Provide the [x, y] coordinate of the cell's center where the given text is located.  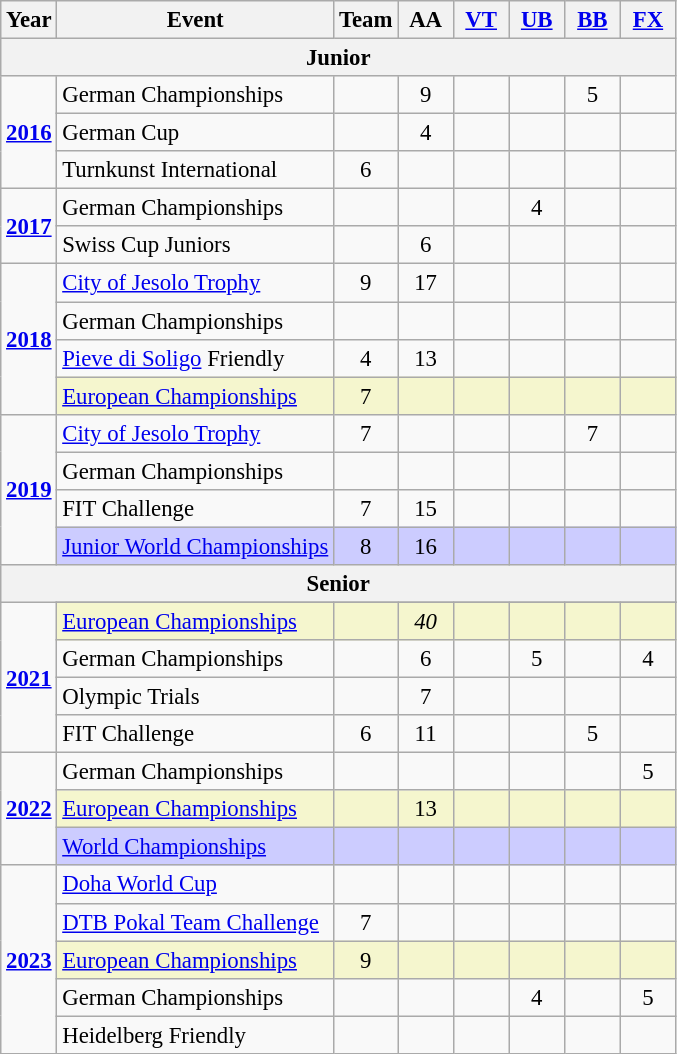
Doha World Cup [196, 885]
40 [426, 621]
DTB Pokal Team Challenge [196, 922]
2019 [29, 489]
Olympic Trials [196, 697]
Team [366, 20]
BB [593, 20]
2016 [29, 132]
15 [426, 509]
8 [366, 546]
Junior [338, 58]
FX [648, 20]
VT [481, 20]
2021 [29, 677]
2022 [29, 810]
2018 [29, 339]
Swiss Cup Juniors [196, 245]
Event [196, 20]
16 [426, 546]
World Championships [196, 847]
Senior [338, 584]
17 [426, 283]
German Cup [196, 133]
2023 [29, 960]
Heidelberg Friendly [196, 1035]
UB [537, 20]
2017 [29, 226]
Year [29, 20]
Junior World Championships [196, 546]
11 [426, 734]
Pieve di Soligo Friendly [196, 358]
Turnkunst International [196, 170]
AA [426, 20]
